Return the (X, Y) coordinate for the center point of the cell that contains the specified text.  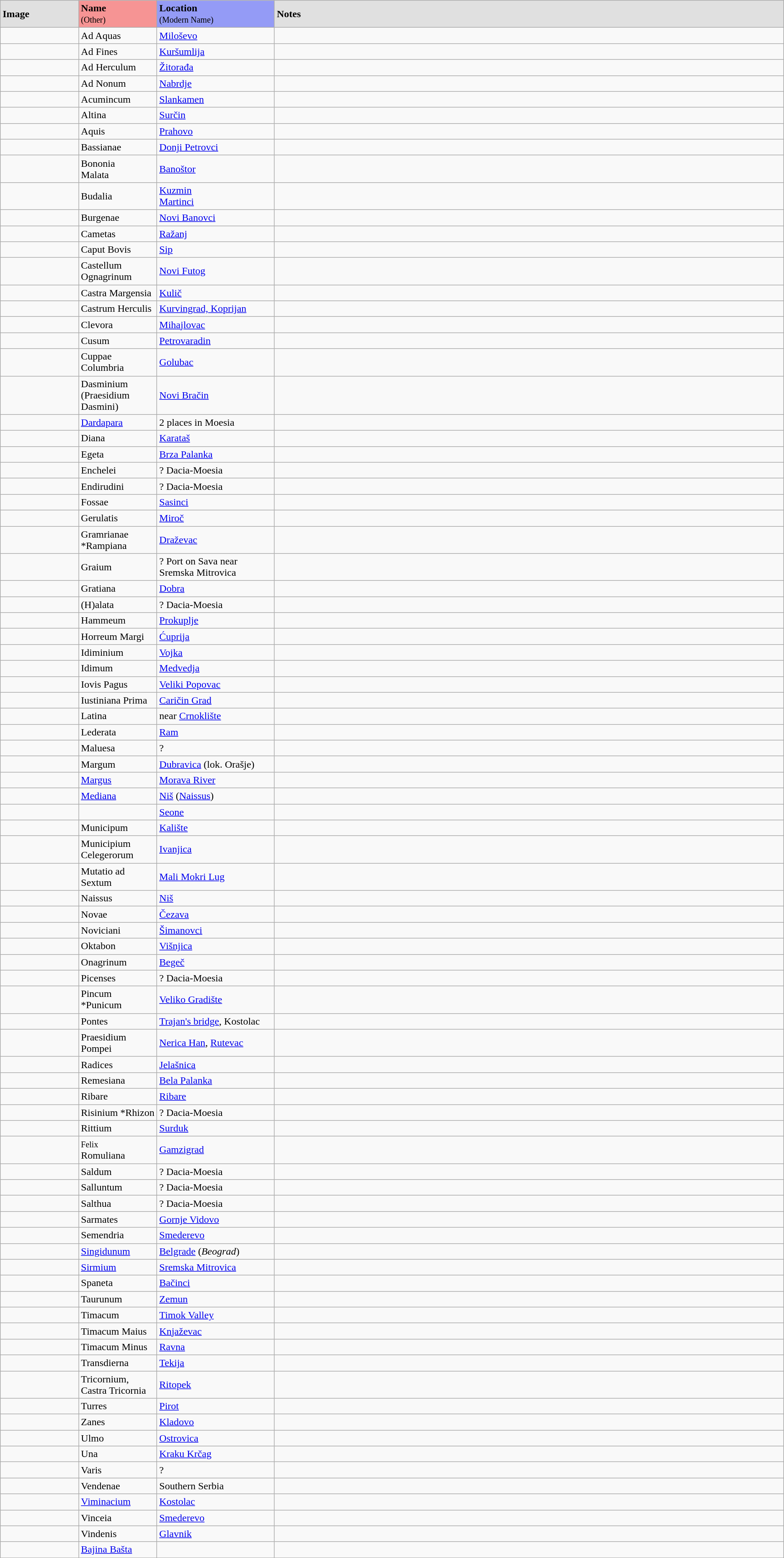
Altina (118, 115)
Gerulatis (118, 518)
Vojka (216, 652)
Petrovaradin (216, 341)
Timok Valley (216, 1315)
Golubac (216, 362)
Kraku Krčag (216, 1454)
Timacum (118, 1315)
Miloševo (216, 36)
Maluesa (118, 748)
Ostrovica (216, 1438)
Tricornium, Castra Tricornia (118, 1385)
near Crnoklište (216, 716)
Budalia (118, 196)
Location(Modern Name) (216, 14)
Image (39, 14)
Horreum Margi (118, 637)
Spaneta (118, 1283)
Margus (118, 780)
Novi Futog (216, 272)
Caričin Grad (216, 700)
Timacum Minus (118, 1347)
Diana (118, 438)
Praesidium Pompei (118, 1043)
Aquis (118, 131)
Clevora (118, 325)
Remesiana (118, 1080)
Castrum Herculis (118, 309)
Idimum (118, 668)
Kulič (216, 293)
Taurunum (118, 1299)
Caput Bovis (118, 250)
Veliko Gradište (216, 1000)
Iustiniana Prima (118, 700)
Oktabon (118, 946)
Mali Mokri Lug (216, 877)
Hammeum (118, 621)
Vinceia (118, 1518)
Radices (118, 1064)
Enchelei (118, 470)
(H)alata (118, 605)
Ražanj (216, 233)
Begeč (216, 962)
Donji Petrovci (216, 147)
Ad Herculum (118, 67)
Pontes (118, 1021)
Graium (118, 567)
Sarmates (118, 1219)
Picenses (118, 978)
Ad Fines (118, 52)
Draževac (216, 540)
Burgenae (118, 217)
Karataš (216, 438)
Zanes (118, 1422)
Nabrdje (216, 83)
Mihajlovac (216, 325)
Morava River (216, 780)
Gornje Vidovo (216, 1219)
Naissus (118, 898)
Mutatio ad Sextum (118, 877)
Name(Other) (118, 14)
Vendenae (118, 1486)
Belgrade (Beograd) (216, 1251)
Egeta (118, 454)
Rittium (118, 1128)
Ravna (216, 1347)
Castellum Ognagrinum (118, 272)
Mediana (118, 796)
Ulmo (118, 1438)
Transdierna (118, 1363)
Municipum (118, 828)
Una (118, 1454)
Ivanjica (216, 850)
Castra Margensia (118, 293)
Notes (529, 14)
Glavnik (216, 1534)
? Port on Sava near Sremska Mitrovica (216, 567)
Slankamen (216, 99)
Dobra (216, 589)
Iovis Pagus (118, 684)
Brza Palanka (216, 454)
Salluntum (118, 1188)
Gamzigrad (216, 1150)
Southern Serbia (216, 1486)
Niš (Naissus) (216, 796)
Fossae (118, 502)
Idiminium (118, 652)
Dubravica (lok. Orašje) (216, 764)
Žitorađa (216, 67)
Cusum (118, 341)
Sirmium (118, 1267)
Kalište (216, 828)
Semendria (118, 1235)
Dardapara (118, 422)
Kostolac (216, 1502)
Latina (118, 716)
Niš (216, 898)
Novi Banovci (216, 217)
Singidunum (118, 1251)
Jelašnica (216, 1064)
Trajan's bridge, Kostolac (216, 1021)
Veliki Popovac (216, 684)
Dasminium (Praesidium Dasmini) (118, 395)
Pirot (216, 1406)
Cametas (118, 233)
Onagrinum (118, 962)
Varis (118, 1470)
Prahovo (216, 131)
Ad Aquas (118, 36)
Acumincum (118, 99)
Turres (118, 1406)
Noviciani (118, 930)
Saldum (118, 1172)
Salthua (118, 1203)
Lederata (118, 732)
2 places in Moesia (216, 422)
Bajina Bašta (118, 1550)
BononiaMalata (118, 168)
Sasinci (216, 502)
Banoštor (216, 168)
Sremska Mitrovica (216, 1267)
Endirudini (118, 486)
Tekija (216, 1363)
Ad Nonum (118, 83)
Kladovo (216, 1422)
Surduk (216, 1128)
Ram (216, 732)
Sip (216, 250)
Bela Palanka (216, 1080)
FelixRomuliana (118, 1150)
Gratiana (118, 589)
KuzminMartinci (216, 196)
Čezava (216, 914)
Viminacium (118, 1502)
Miroč (216, 518)
Pincum *Punicum (118, 1000)
Nerica Han, Rutevac (216, 1043)
Knjaževac (216, 1331)
Municipium Celegerorum (118, 850)
Margum (118, 764)
Timacum Maius (118, 1331)
Ćuprija (216, 637)
Višnjica (216, 946)
Kuršumlija (216, 52)
Novi Bračin (216, 395)
Surčin (216, 115)
Šimanovci (216, 930)
Medvedja (216, 668)
CuppaeColumbria (118, 362)
Bassianae (118, 147)
Prokuplje (216, 621)
Zemun (216, 1299)
Bačinci (216, 1283)
Seone (216, 812)
Ritopek (216, 1385)
Vindenis (118, 1534)
Risinium *Rhizon (118, 1113)
Kurvingrad, Koprijan (216, 309)
Novae (118, 914)
Gramrianae *Rampiana (118, 540)
